Detect which cell encompasses the target text, then output its [x, y] center coordinate. 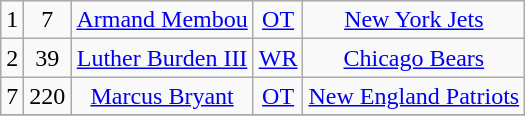
Marcus Bryant [162, 96]
Armand Membou [162, 20]
New England Patriots [414, 96]
New York Jets [414, 20]
1 [12, 20]
220 [48, 96]
39 [48, 58]
Luther Burden III [162, 58]
Chicago Bears [414, 58]
WR [278, 58]
2 [12, 58]
